Find where the given text appears and provide that cell's center as [x, y] coordinate. 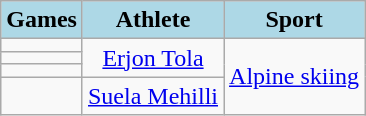
Athlete [152, 20]
Suela Mehilli [152, 96]
Erjon Tola [152, 58]
Sport [294, 20]
Alpine skiing [294, 77]
Games [42, 20]
